Output the [X, Y] coordinate of the center of the cell containing the given text.  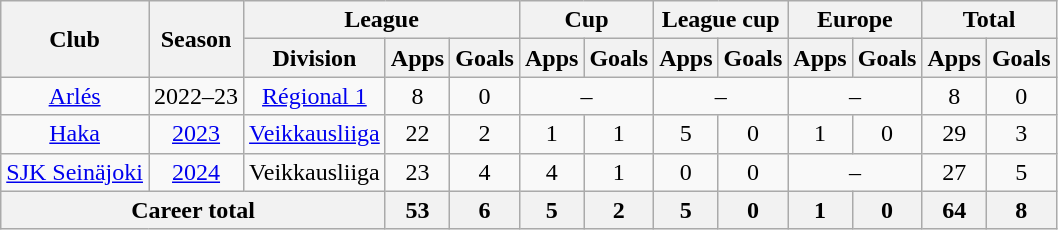
Club [75, 39]
53 [417, 210]
27 [954, 172]
League cup [721, 20]
22 [417, 134]
Division [315, 58]
League [382, 20]
SJK Seinäjoki [75, 172]
Haka [75, 134]
Total [989, 20]
Régional 1 [315, 96]
29 [954, 134]
Europe [855, 20]
2022–23 [196, 96]
Cup [586, 20]
Career total [194, 210]
23 [417, 172]
Arlés [75, 96]
3 [1021, 134]
2023 [196, 134]
64 [954, 210]
6 [485, 210]
Season [196, 39]
2024 [196, 172]
